Scan for the cell matching the given text and deliver its (x, y) coordinate at center. 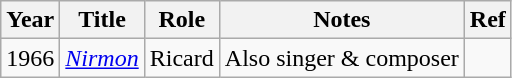
Role (182, 20)
Ricard (182, 58)
1966 (30, 58)
Notes (342, 20)
Nirmon (102, 58)
Ref (488, 20)
Title (102, 20)
Year (30, 20)
Also singer & composer (342, 58)
